Pinpoint the cell where the given text exists, returning its [X, Y] midpoint coordinate. 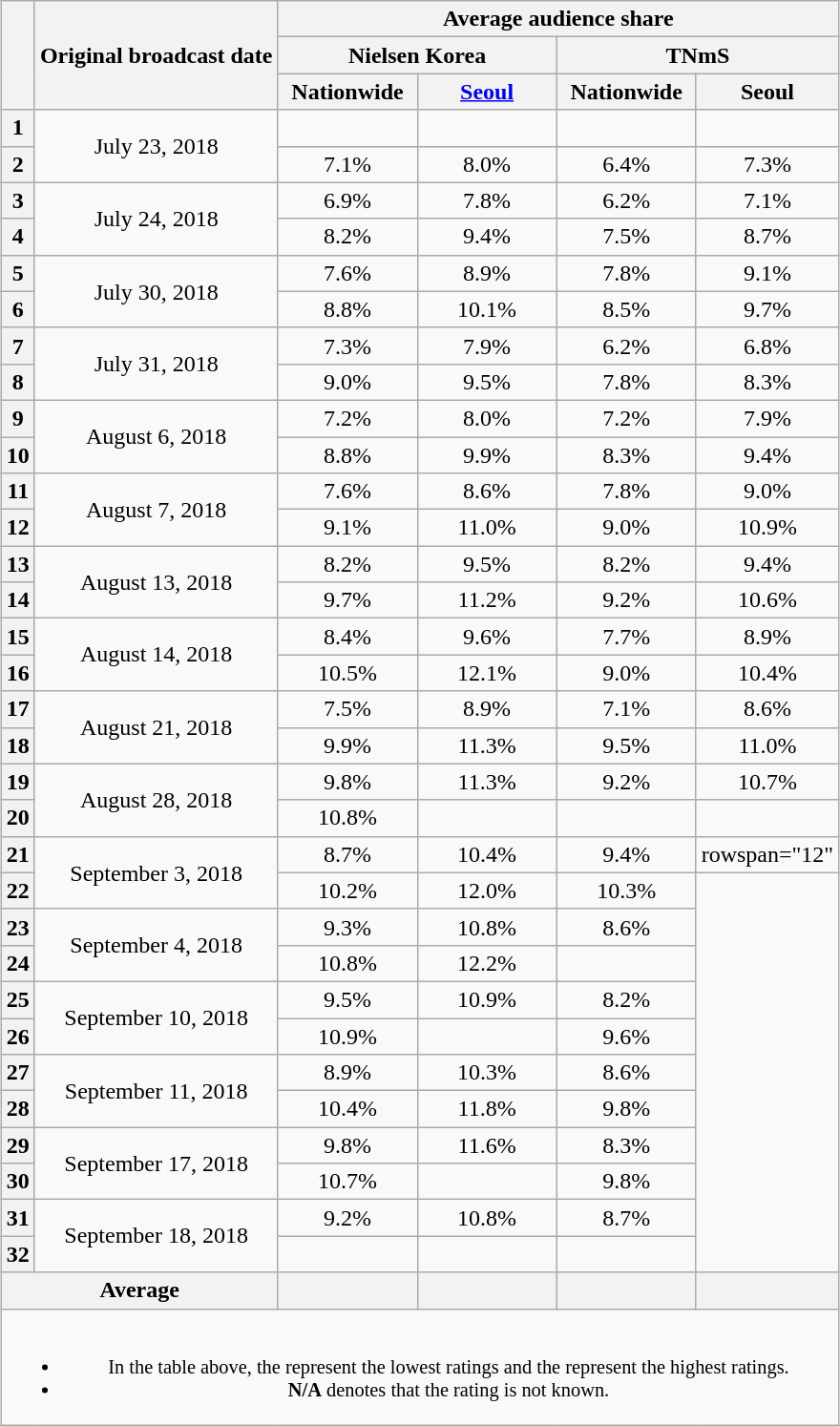
In the table above, the represent the lowest ratings and the represent the highest ratings.N/A denotes that the rating is not known. [420, 1367]
30 [17, 1182]
August 21, 2018 [157, 727]
7.7% [626, 637]
July 23, 2018 [157, 146]
4 [17, 237]
25 [17, 999]
11.2% [487, 600]
14 [17, 600]
20 [17, 818]
6.8% [767, 346]
10.6% [767, 600]
July 30, 2018 [157, 291]
6 [17, 309]
27 [17, 1073]
September 17, 2018 [157, 1164]
24 [17, 963]
12.0% [487, 891]
16 [17, 673]
August 14, 2018 [157, 655]
11 [17, 492]
32 [17, 1254]
Nielsen Korea [417, 55]
10 [17, 455]
11.6% [487, 1145]
September 4, 2018 [157, 945]
September 11, 2018 [157, 1091]
9.3% [347, 927]
August 7, 2018 [157, 510]
Average audience share [558, 19]
Average [139, 1290]
10.2% [347, 891]
22 [17, 891]
September 18, 2018 [157, 1236]
26 [17, 1036]
17 [17, 709]
12 [17, 528]
3 [17, 200]
8 [17, 382]
9 [17, 418]
TNmS [698, 55]
rowspan="12" [767, 854]
8.5% [626, 309]
18 [17, 745]
19 [17, 782]
5 [17, 273]
7 [17, 346]
August 28, 2018 [157, 800]
28 [17, 1109]
31 [17, 1218]
12.1% [487, 673]
September 3, 2018 [157, 872]
September 10, 2018 [157, 1017]
23 [17, 927]
2 [17, 164]
1 [17, 128]
July 24, 2018 [157, 219]
11.8% [487, 1109]
10.5% [347, 673]
10.1% [487, 309]
12.2% [487, 963]
6.4% [626, 164]
29 [17, 1145]
13 [17, 564]
July 31, 2018 [157, 364]
21 [17, 854]
August 6, 2018 [157, 436]
8.4% [347, 637]
6.9% [347, 200]
August 13, 2018 [157, 582]
Original broadcast date [157, 55]
15 [17, 637]
